Scan for the cell matching the given text and deliver its (X, Y) coordinate at center. 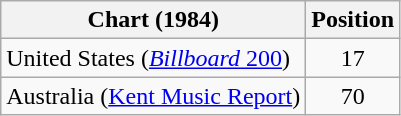
70 (353, 96)
17 (353, 58)
United States (Billboard 200) (154, 58)
Chart (1984) (154, 20)
Position (353, 20)
Australia (Kent Music Report) (154, 96)
